Extract the [x, y] coordinate from the center of the cell holding the provided text.  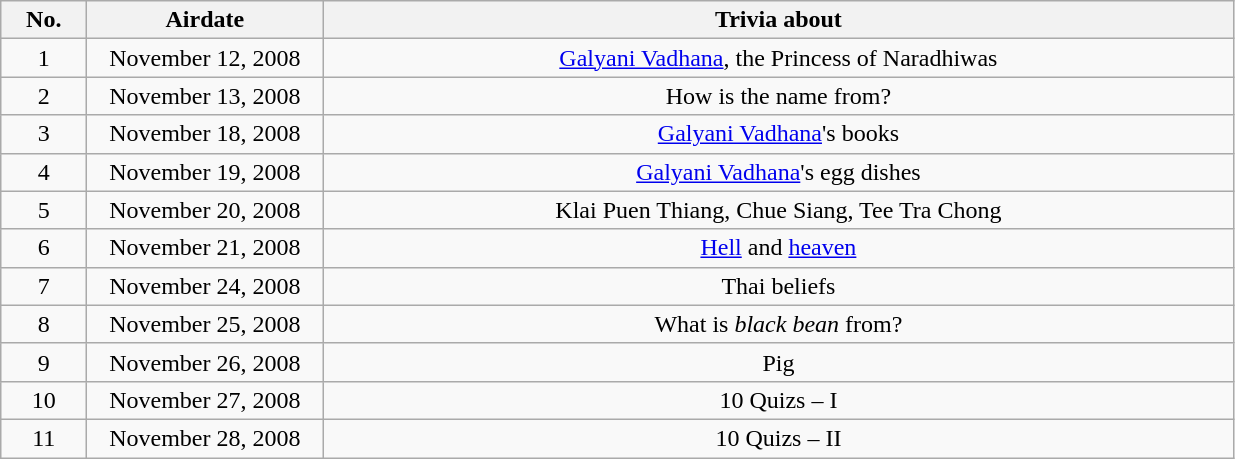
Thai beliefs [778, 286]
3 [44, 134]
November 26, 2008 [205, 362]
10 Quizs – I [778, 400]
4 [44, 172]
Pig [778, 362]
8 [44, 324]
November 18, 2008 [205, 134]
Hell and heaven [778, 248]
Trivia about [778, 20]
Galyani Vadhana's egg dishes [778, 172]
November 21, 2008 [205, 248]
November 13, 2008 [205, 96]
No. [44, 20]
November 24, 2008 [205, 286]
10 Quizs – II [778, 438]
November 27, 2008 [205, 400]
10 [44, 400]
2 [44, 96]
Galyani Vadhana's books [778, 134]
November 20, 2008 [205, 210]
What is black bean from? [778, 324]
6 [44, 248]
November 19, 2008 [205, 172]
9 [44, 362]
1 [44, 58]
November 12, 2008 [205, 58]
November 25, 2008 [205, 324]
Galyani Vadhana, the Princess of Naradhiwas [778, 58]
Klai Puen Thiang, Chue Siang, Tee Tra Chong [778, 210]
Airdate [205, 20]
How is the name from? [778, 96]
7 [44, 286]
November 28, 2008 [205, 438]
11 [44, 438]
5 [44, 210]
